Locate the cell with the specified text and output its (x, y) center coordinate. 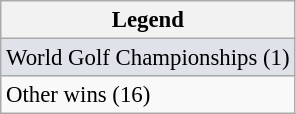
Legend (148, 20)
Other wins (16) (148, 95)
World Golf Championships (1) (148, 58)
